From the cell containing the given text, extract its center point as (X, Y) coordinate. 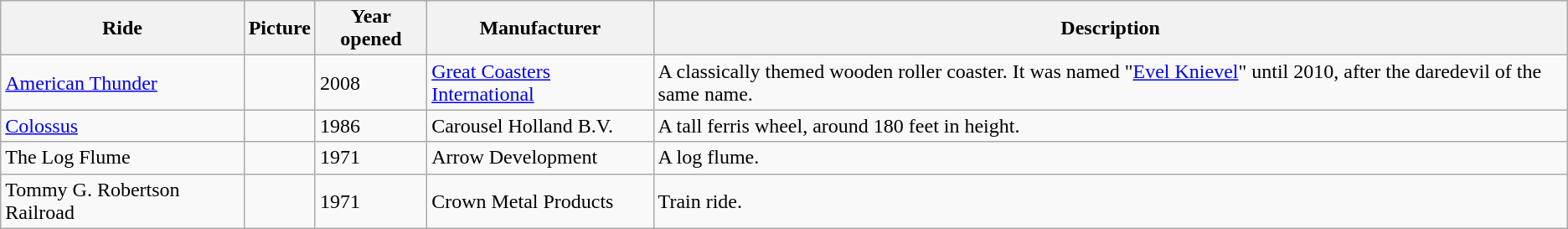
Crown Metal Products (540, 201)
Manufacturer (540, 29)
A tall ferris wheel, around 180 feet in height. (1111, 126)
Carousel Holland B.V. (540, 126)
Arrow Development (540, 158)
A log flume. (1111, 158)
2008 (370, 82)
Description (1111, 29)
Picture (280, 29)
Ride (122, 29)
Tommy G. Robertson Railroad (122, 201)
Year opened (370, 29)
Train ride. (1111, 201)
American Thunder (122, 82)
1986 (370, 126)
Great Coasters International (540, 82)
A classically themed wooden roller coaster. It was named "Evel Knievel" until 2010, after the daredevil of the same name. (1111, 82)
Colossus (122, 126)
The Log Flume (122, 158)
